Find where the given text appears and provide that cell's center as (X, Y) coordinate. 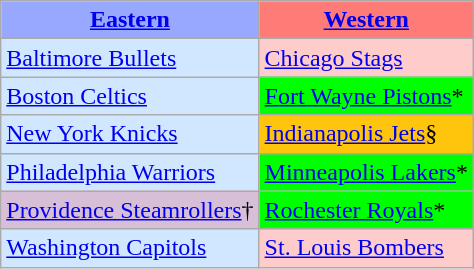
Chicago Stags (366, 58)
St. Louis Bombers (366, 248)
Minneapolis Lakers* (366, 172)
Western (366, 20)
Providence Steamrollers† (130, 210)
Rochester Royals* (366, 210)
Baltimore Bullets (130, 58)
Eastern (130, 20)
Indianapolis Jets§ (366, 134)
Boston Celtics (130, 96)
New York Knicks (130, 134)
Washington Capitols (130, 248)
Fort Wayne Pistons* (366, 96)
Philadelphia Warriors (130, 172)
